Capture the cell that displays the provided text and extract its [X, Y] central coordinate. 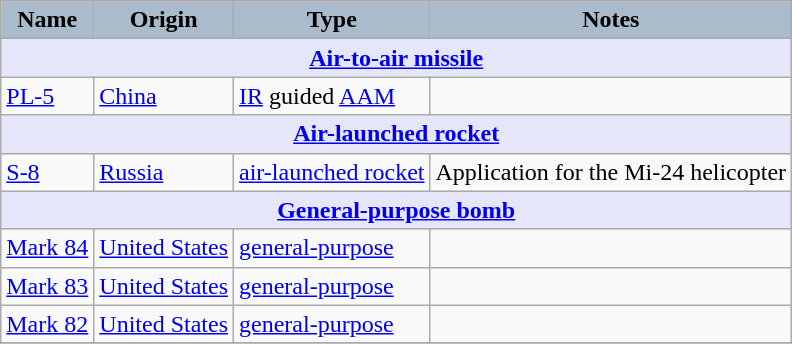
IR guided AAM [332, 96]
Mark 82 [48, 324]
China [164, 96]
Origin [164, 20]
General-purpose bomb [396, 210]
Application for the Mi-24 helicopter [611, 172]
Russia [164, 172]
Notes [611, 20]
Type [332, 20]
Mark 83 [48, 286]
Mark 84 [48, 248]
S-8 [48, 172]
PL-5 [48, 96]
Air-to-air missile [396, 58]
Air-launched rocket [396, 134]
air-launched rocket [332, 172]
Name [48, 20]
